Output the [X, Y] coordinate of the center of the cell containing the given text.  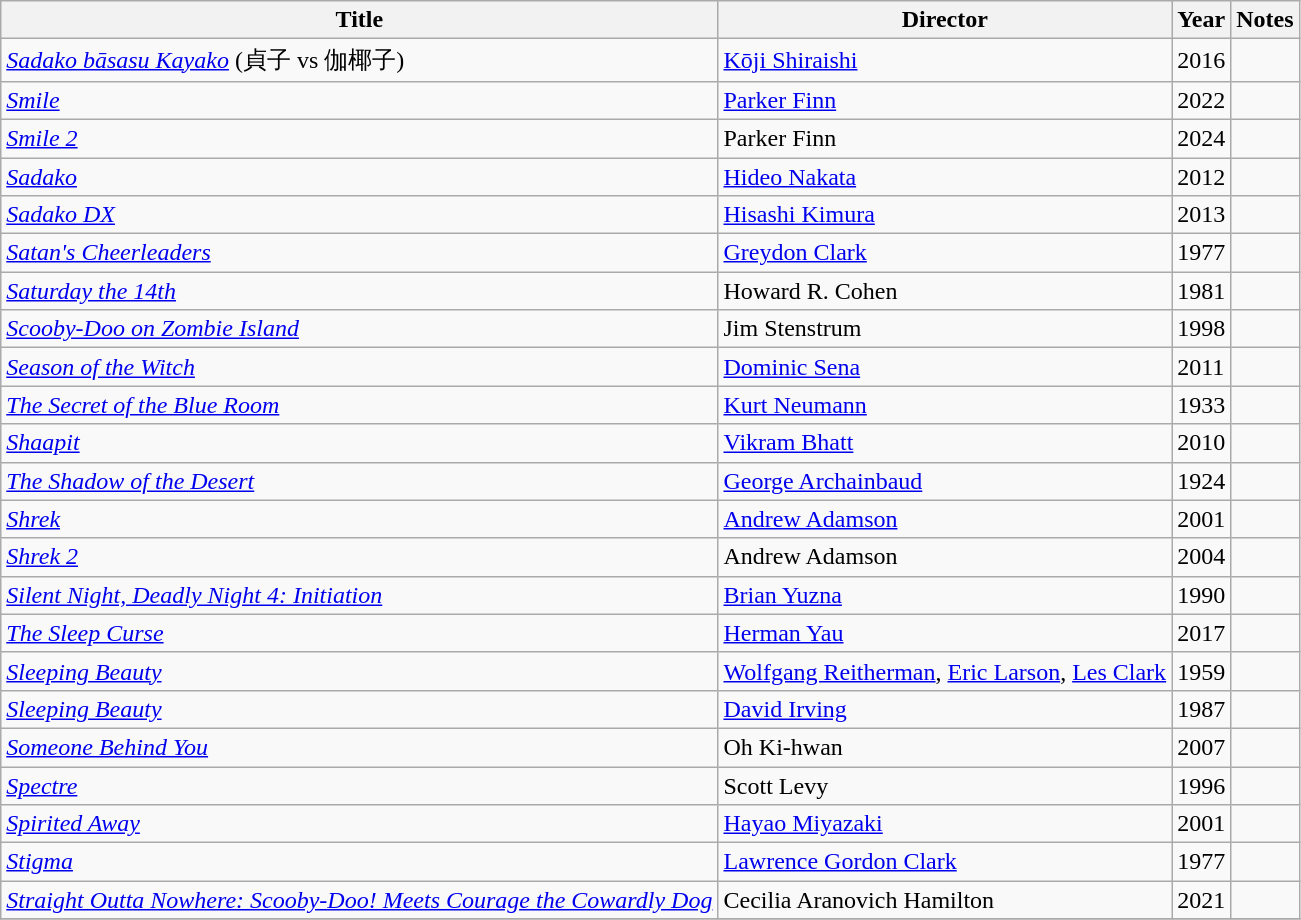
Director [945, 20]
Lawrence Gordon Clark [945, 862]
Someone Behind You [360, 747]
1990 [1202, 595]
2017 [1202, 633]
Jim Stenstrum [945, 329]
1981 [1202, 291]
Cecilia Aranovich Hamilton [945, 900]
1998 [1202, 329]
2011 [1202, 367]
2004 [1202, 557]
Hayao Miyazaki [945, 824]
Stigma [360, 862]
2021 [1202, 900]
Shrek [360, 519]
Satan's Cheerleaders [360, 253]
The Sleep Curse [360, 633]
1987 [1202, 709]
Sadako bāsasu Kayako (貞子 vs 伽椰子) [360, 60]
2022 [1202, 100]
Spirited Away [360, 824]
George Archainbaud [945, 481]
2016 [1202, 60]
Greydon Clark [945, 253]
Notes [1265, 20]
Hisashi Kimura [945, 215]
David Irving [945, 709]
Smile [360, 100]
1959 [1202, 671]
Kurt Neumann [945, 405]
The Secret of the Blue Room [360, 405]
Herman Yau [945, 633]
Smile 2 [360, 138]
Scooby-Doo on Zombie Island [360, 329]
Dominic Sena [945, 367]
Shrek 2 [360, 557]
Silent Night, Deadly Night 4: Initiation [360, 595]
Howard R. Cohen [945, 291]
Saturday the 14th [360, 291]
Shaapit [360, 443]
2013 [1202, 215]
The Shadow of the Desert [360, 481]
2010 [1202, 443]
Vikram Bhatt [945, 443]
Sadako [360, 177]
Sadako DX [360, 215]
2024 [1202, 138]
1996 [1202, 785]
Straight Outta Nowhere: Scooby-Doo! Meets Courage the Cowardly Dog [360, 900]
1933 [1202, 405]
Season of the Witch [360, 367]
2012 [1202, 177]
1924 [1202, 481]
Scott Levy [945, 785]
Kōji Shiraishi [945, 60]
Spectre [360, 785]
Brian Yuzna [945, 595]
Oh Ki-hwan [945, 747]
Title [360, 20]
Wolfgang Reitherman, Eric Larson, Les Clark [945, 671]
2007 [1202, 747]
Year [1202, 20]
Hideo Nakata [945, 177]
